Locate the cell with the specified text and output its [x, y] center coordinate. 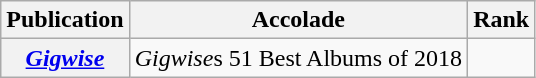
Gigwises 51 Best Albums of 2018 [298, 58]
Publication [65, 20]
Rank [502, 20]
Gigwise [65, 58]
Accolade [298, 20]
